For the text-containing cell, return its midpoint in (x, y) coordinate format. 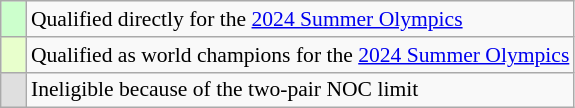
Qualified as world champions for the 2024 Summer Olympics (300, 55)
Qualified directly for the 2024 Summer Olympics (300, 19)
Ineligible because of the two-pair NOC limit (300, 90)
